Detect which cell encompasses the target text, then output its [X, Y] center coordinate. 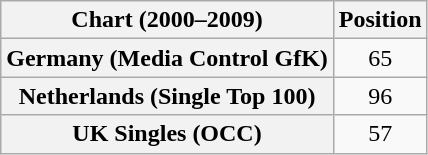
UK Singles (OCC) [168, 134]
65 [380, 58]
Netherlands (Single Top 100) [168, 96]
96 [380, 96]
Chart (2000–2009) [168, 20]
Germany (Media Control GfK) [168, 58]
Position [380, 20]
57 [380, 134]
